Return (x, y) of the center of cell containing provided text 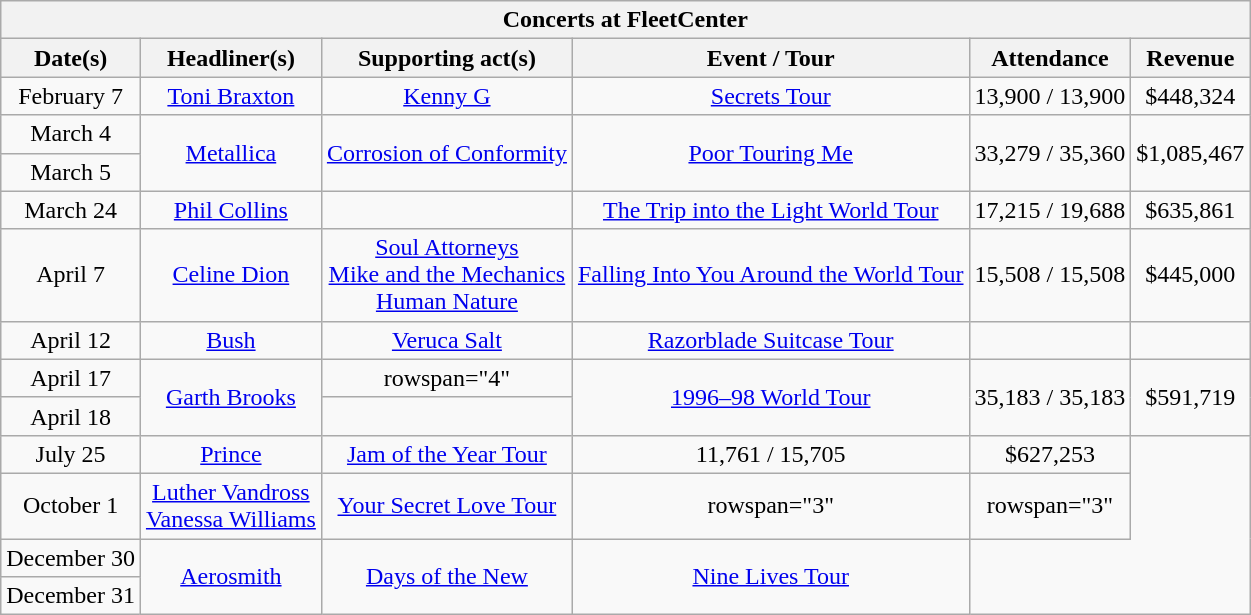
Your Secret Love Tour (446, 506)
$635,861 (1190, 210)
$448,324 (1190, 96)
$445,000 (1190, 275)
Days of the New (446, 576)
Metallica (230, 153)
March 24 (71, 210)
Aerosmith (230, 576)
Luther VandrossVanessa Williams (230, 506)
Bush (230, 340)
Corrosion of Conformity (446, 153)
Celine Dion (230, 275)
Razorblade Suitcase Tour (770, 340)
Revenue (1190, 58)
Falling Into You Around the World Tour (770, 275)
$1,085,467 (1190, 153)
35,183 / 35,183 (1050, 397)
17,215 / 19,688 (1050, 210)
Veruca Salt (446, 340)
33,279 / 35,360 (1050, 153)
The Trip into the Light World Tour (770, 210)
Attendance (1050, 58)
December 30 (71, 557)
Phil Collins (230, 210)
April 18 (71, 416)
Jam of the Year Tour (446, 454)
11,761 / 15,705 (770, 454)
Event / Tour (770, 58)
13,900 / 13,900 (1050, 96)
Supporting act(s) (446, 58)
Soul AttorneysMike and the MechanicsHuman Nature (446, 275)
Secrets Tour (770, 96)
April 12 (71, 340)
Headliner(s) (230, 58)
April 17 (71, 378)
March 5 (71, 172)
February 7 (71, 96)
Poor Touring Me (770, 153)
Date(s) (71, 58)
Prince (230, 454)
March 4 (71, 134)
Toni Braxton (230, 96)
$627,253 (1050, 454)
July 25 (71, 454)
Garth Brooks (230, 397)
December 31 (71, 596)
October 1 (71, 506)
April 7 (71, 275)
$591,719 (1190, 397)
Nine Lives Tour (770, 576)
1996–98 World Tour (770, 397)
Kenny G (446, 96)
rowspan="4" (446, 378)
Concerts at FleetCenter (626, 20)
15,508 / 15,508 (1050, 275)
